Identify which cell holds the provided text, then report its (X, Y) central coordinate. 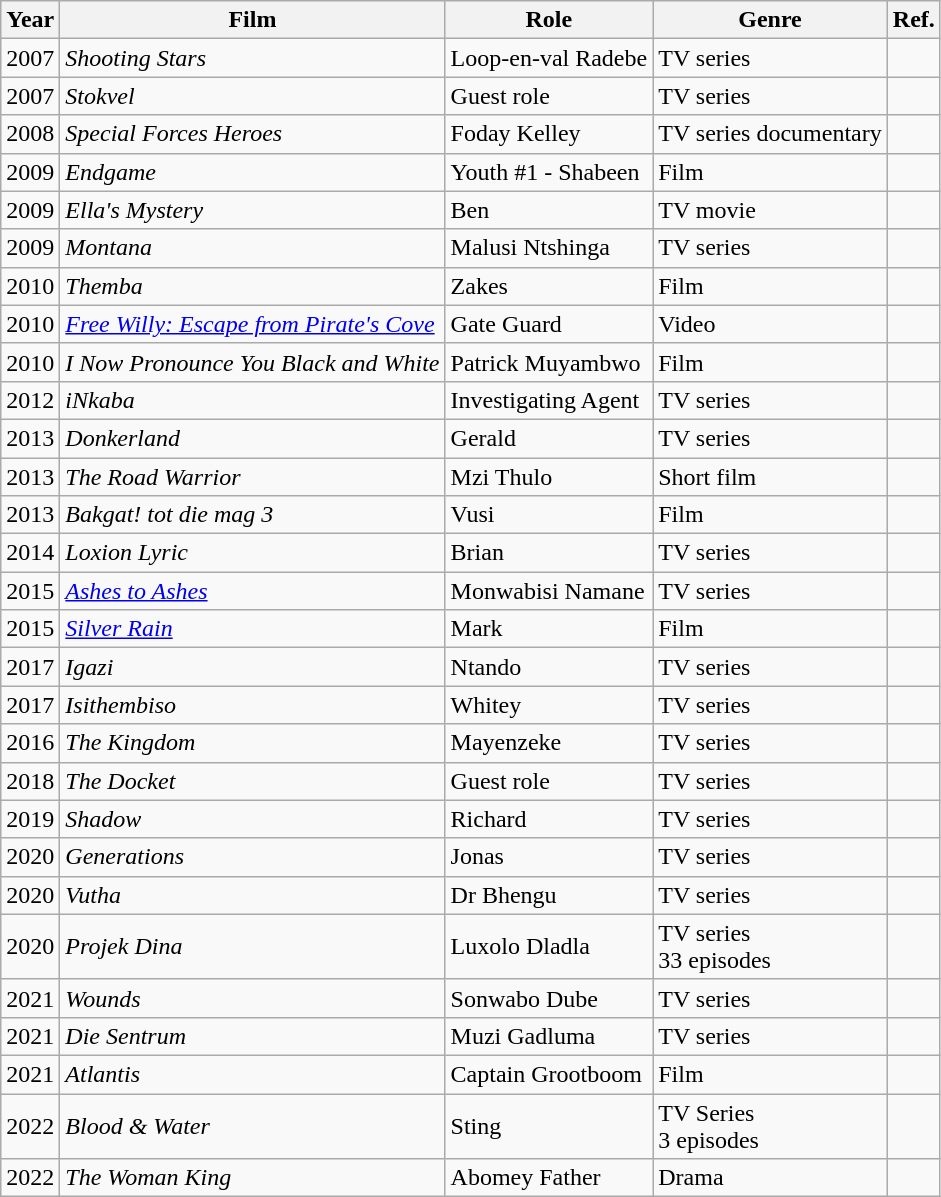
Shooting Stars (252, 58)
Sting (549, 1126)
Blood & Water (252, 1126)
Luxolo Dladla (549, 946)
Projek Dina (252, 946)
2012 (30, 400)
Ella's Mystery (252, 210)
Shadow (252, 819)
I Now Pronounce You Black and White (252, 362)
Youth #1 - Shabeen (549, 172)
Malusi Ntshinga (549, 248)
Montana (252, 248)
Gate Guard (549, 324)
Stokvel (252, 96)
Mark (549, 629)
TV series33 episodes (770, 946)
Endgame (252, 172)
2019 (30, 819)
Loxion Lyric (252, 553)
Ashes to Ashes (252, 591)
Igazi (252, 667)
Foday Kelley (549, 134)
Monwabisi Namane (549, 591)
Silver Rain (252, 629)
Isithembiso (252, 705)
2016 (30, 743)
TV Series3 episodes (770, 1126)
Ntando (549, 667)
iNkaba (252, 400)
Year (30, 20)
2014 (30, 553)
Mayenzeke (549, 743)
Vutha (252, 895)
2018 (30, 781)
Generations (252, 857)
Patrick Muyambwo (549, 362)
Captain Grootboom (549, 1074)
Mzi Thulo (549, 477)
Role (549, 20)
Sonwabo Dube (549, 998)
Special Forces Heroes (252, 134)
TV movie (770, 210)
Jonas (549, 857)
Ref. (914, 20)
Themba (252, 286)
Bakgat! tot die mag 3 (252, 515)
Wounds (252, 998)
The Kingdom (252, 743)
Loop-en-val Radebe (549, 58)
Genre (770, 20)
Atlantis (252, 1074)
2008 (30, 134)
Drama (770, 1178)
Brian (549, 553)
Video (770, 324)
Investigating Agent (549, 400)
Short film (770, 477)
Donkerland (252, 438)
Dr Bhengu (549, 895)
Gerald (549, 438)
Muzi Gadluma (549, 1036)
Vusi (549, 515)
Ben (549, 210)
The Docket (252, 781)
The Road Warrior (252, 477)
Die Sentrum (252, 1036)
The Woman King (252, 1178)
Richard (549, 819)
Zakes (549, 286)
Abomey Father (549, 1178)
Whitey (549, 705)
Free Willy: Escape from Pirate's Cove (252, 324)
TV series documentary (770, 134)
